Find where the given text appears and provide that cell's center as [X, Y] coordinate. 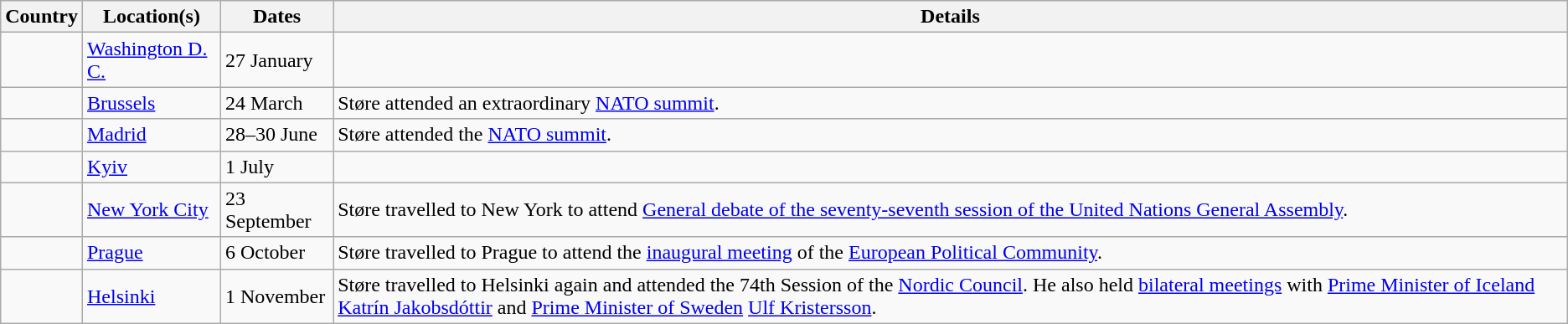
Details [951, 17]
28–30 June [276, 135]
Støre travelled to New York to attend General debate of the seventy-seventh session of the United Nations General Assembly. [951, 209]
24 March [276, 103]
Madrid [151, 135]
27 January [276, 60]
1 July [276, 167]
1 November [276, 296]
6 October [276, 253]
Helsinki [151, 296]
Støre travelled to Prague to attend the inaugural meeting of the European Political Community. [951, 253]
Dates [276, 17]
New York City [151, 209]
Brussels [151, 103]
Country [42, 17]
Støre attended the NATO summit. [951, 135]
Prague [151, 253]
Støre attended an extraordinary NATO summit. [951, 103]
23 September [276, 209]
Washington D. C. [151, 60]
Location(s) [151, 17]
Kyiv [151, 167]
